Extract the (X, Y) coordinate from the center of the cell holding the provided text.  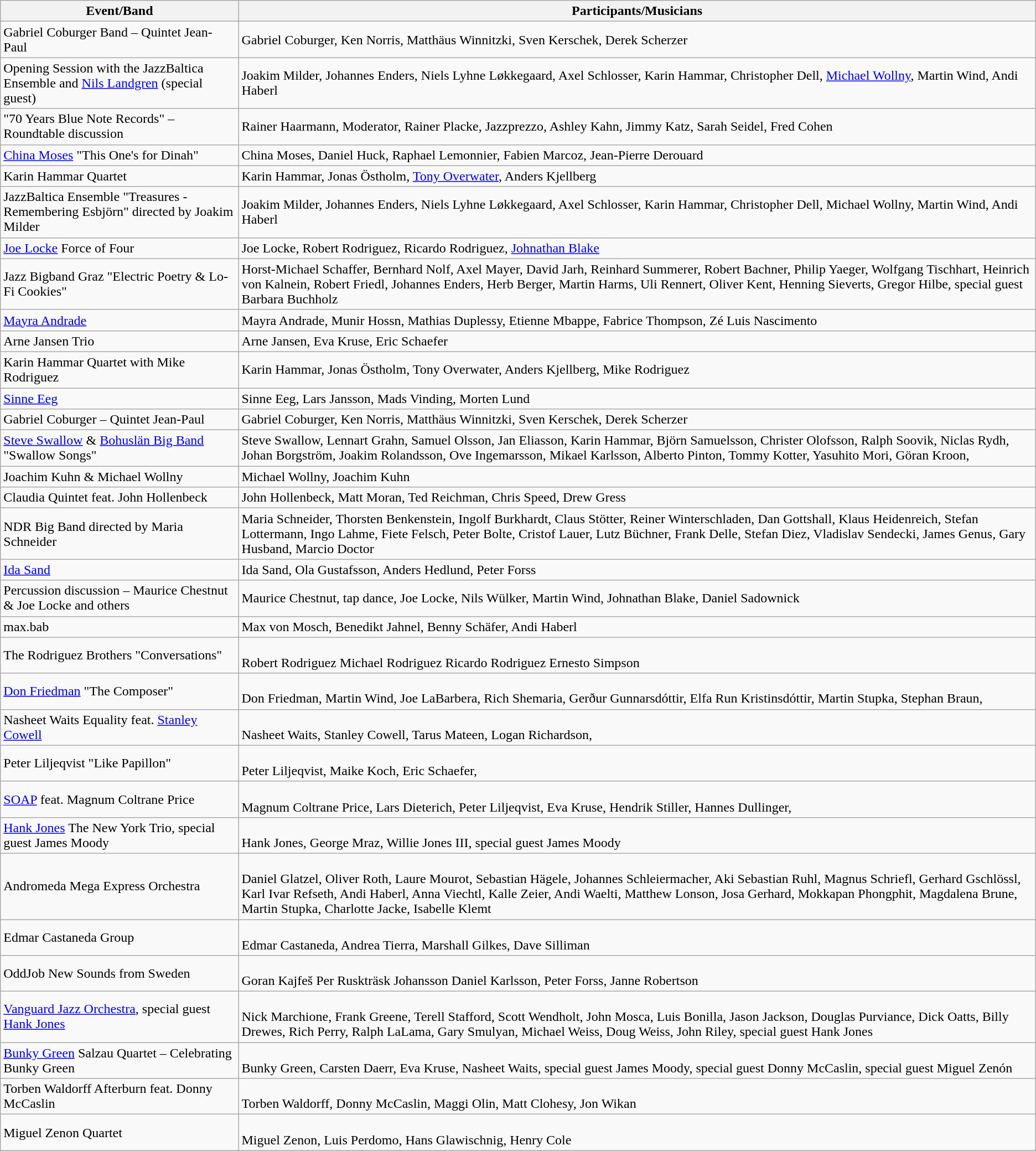
Peter Liljeqvist "Like Papillon" (120, 763)
Bunky Green, Carsten Daerr, Eva Kruse, Nasheet Waits, special guest James Moody, special guest Donny McCaslin, special guest Miguel Zenón (637, 1061)
Opening Session with the JazzBaltica Ensemble and Nils Landgren (special guest) (120, 83)
Karin Hammar Quartet (120, 176)
Karin Hammar Quartet with Mike Rodriguez (120, 370)
Jazz Bigband Graz "Electric Poetry & Lo-Fi Cookies" (120, 284)
Karin Hammar, Jonas Östholm, Tony Overwater, Anders Kjellberg (637, 176)
Hank Jones, George Mraz, Willie Jones III, special guest James Moody (637, 835)
Event/Band (120, 11)
JazzBaltica Ensemble "Treasures - Remembering Esbjörn" directed by Joakim Milder (120, 212)
Nasheet Waits Equality feat. Stanley Cowell (120, 727)
Miguel Zenon, Luis Perdomo, Hans Glawischnig, Henry Cole (637, 1133)
Bunky Green Salzau Quartet – Celebrating Bunky Green (120, 1061)
Vanguard Jazz Orchestra, special guest Hank Jones (120, 1017)
Magnum Coltrane Price, Lars Dieterich, Peter Liljeqvist, Eva Kruse, Hendrik Stiller, Hannes Dullinger, (637, 799)
"70 Years Blue Note Records" – Roundtable discussion (120, 126)
Mayra Andrade (120, 320)
Peter Liljeqvist, Maike Koch, Eric Schaefer, (637, 763)
Don Friedman, Martin Wind, Joe LaBarbera, Rich Shemaria, Gerður Gunnarsdóttir, Elfa Run Kristinsdóttir, Martin Stupka, Stephan Braun, (637, 691)
Participants/Musicians (637, 11)
Ida Sand (120, 570)
Ida Sand, Ola Gustafsson, Anders Hedlund, Peter Forss (637, 570)
Mayra Andrade, Munir Hossn, Mathias Duplessy, Etienne Mbappe, Fabrice Thompson, Zé Luis Nascimento (637, 320)
Maurice Chestnut, tap dance, Joe Locke, Nils Wülker, Martin Wind, Johnathan Blake, Daniel Sadownick (637, 598)
Sinne Eeg, Lars Jansson, Mads Vinding, Morten Lund (637, 398)
OddJob New Sounds from Sweden (120, 973)
Joe Locke, Robert Rodriguez, Ricardo Rodriguez, Johnathan Blake (637, 248)
Nasheet Waits, Stanley Cowell, Tarus Mateen, Logan Richardson, (637, 727)
SOAP feat. Magnum Coltrane Price (120, 799)
Torben Waldorff Afterburn feat. Donny McCaslin (120, 1096)
Joachim Kuhn & Michael Wollny (120, 477)
Karin Hammar, Jonas Östholm, Tony Overwater, Anders Kjellberg, Mike Rodriguez (637, 370)
Goran Kajfeš Per Ruskträsk Johansson Daniel Karlsson, Peter Forss, Janne Robertson (637, 973)
Andromeda Mega Express Orchestra (120, 886)
Gabriel Coburger – Quintet Jean-Paul (120, 420)
Sinne Eeg (120, 398)
John Hollenbeck, Matt Moran, Ted Reichman, Chris Speed, Drew Gress (637, 498)
Claudia Quintet feat. John Hollenbeck (120, 498)
NDR Big Band directed by Maria Schneider (120, 534)
China Moses "This One's for Dinah" (120, 155)
Steve Swallow & Bohuslän Big Band "Swallow Songs" (120, 448)
The Rodriguez Brothers "Conversations" (120, 655)
Michael Wollny, Joachim Kuhn (637, 477)
Arne Jansen, Eva Kruse, Eric Schaefer (637, 341)
Torben Waldorff, Donny McCaslin, Maggi Olin, Matt Clohesy, Jon Wikan (637, 1096)
max.bab (120, 627)
Gabriel Coburger Band – Quintet Jean-Paul (120, 40)
Arne Jansen Trio (120, 341)
Robert Rodriguez Michael Rodriguez Ricardo Rodriguez Ernesto Simpson (637, 655)
Rainer Haarmann, Moderator, Rainer Placke, Jazzprezzo, Ashley Kahn, Jimmy Katz, Sarah Seidel, Fred Cohen (637, 126)
Max von Mosch, Benedikt Jahnel, Benny Schäfer, Andi Haberl (637, 627)
Miguel Zenon Quartet (120, 1133)
Don Friedman "The Composer" (120, 691)
Edmar Castaneda, Andrea Tierra, Marshall Gilkes, Dave Silliman (637, 937)
Percussion discussion – Maurice Chestnut & Joe Locke and others (120, 598)
Joe Locke Force of Four (120, 248)
Hank Jones The New York Trio, special guest James Moody (120, 835)
China Moses, Daniel Huck, Raphael Lemonnier, Fabien Marcoz, Jean-Pierre Derouard (637, 155)
Edmar Castaneda Group (120, 937)
